Return (x, y) of the center of cell containing provided text 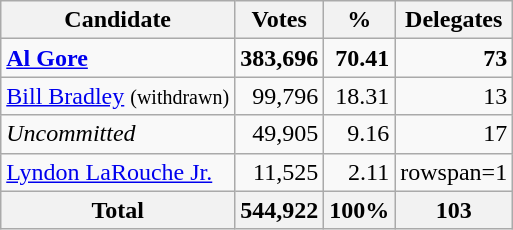
Votes (280, 20)
99,796 (280, 96)
17 (454, 134)
100% (360, 210)
11,525 (280, 172)
18.31 (360, 96)
% (360, 20)
73 (454, 58)
Bill Bradley (withdrawn) (118, 96)
Candidate (118, 20)
Al Gore (118, 58)
49,905 (280, 134)
rowspan=1 (454, 172)
Total (118, 210)
70.41 (360, 58)
Delegates (454, 20)
Uncommitted (118, 134)
13 (454, 96)
2.11 (360, 172)
544,922 (280, 210)
383,696 (280, 58)
Lyndon LaRouche Jr. (118, 172)
103 (454, 210)
9.16 (360, 134)
